Locate the cell with the specified text and output its (x, y) center coordinate. 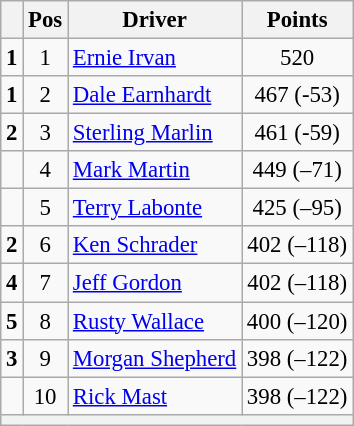
425 (–95) (298, 208)
449 (–71) (298, 170)
Morgan Shepherd (155, 358)
Terry Labonte (155, 208)
Sterling Marlin (155, 133)
Driver (155, 20)
6 (46, 245)
Mark Martin (155, 170)
520 (298, 58)
Points (298, 20)
Dale Earnhardt (155, 95)
461 (-59) (298, 133)
9 (46, 358)
8 (46, 321)
Pos (46, 20)
Rusty Wallace (155, 321)
Jeff Gordon (155, 283)
467 (-53) (298, 95)
Ernie Irvan (155, 58)
Ken Schrader (155, 245)
7 (46, 283)
Rick Mast (155, 396)
10 (46, 396)
400 (–120) (298, 321)
